For the text-containing cell, return its midpoint in (X, Y) coordinate format. 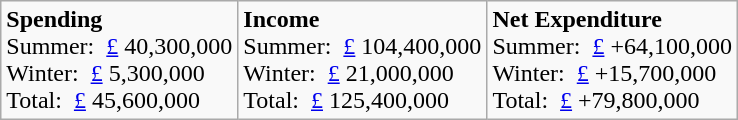
SpendingSummer: £ 40,300,000Winter: £ 5,300,000Total: £ 45,600,000 (120, 60)
Net ExpenditureSummer: £ +64,100,000Winter: £ +15,700,000Total: £ +79,800,000 (612, 60)
IncomeSummer: £ 104,400,000Winter: £ 21,000,000Total: £ 125,400,000 (362, 60)
